From the cell containing the given text, extract its center point as [X, Y] coordinate. 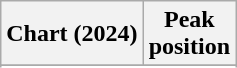
Peakposition [189, 34]
Chart (2024) [72, 34]
